Search for the cell housing the specified text and yield its (x, y) center coordinate. 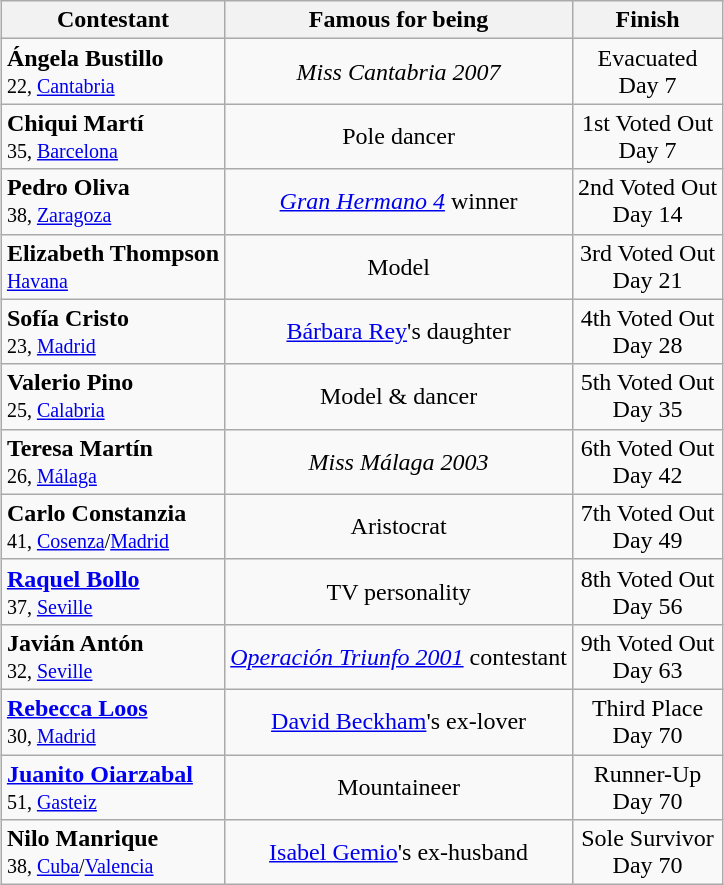
Famous for being (399, 20)
Runner-UpDay 70 (647, 786)
6th Voted OutDay 42 (647, 462)
Sofía Cristo23, Madrid (112, 332)
Chiqui Martí35, Barcelona (112, 136)
7th Voted OutDay 49 (647, 526)
Sole SurvivorDay 70 (647, 852)
Valerio Pino25, Calabria (112, 396)
Miss Cantabria 2007 (399, 72)
Third PlaceDay 70 (647, 722)
Carlo Constanzia41, Cosenza/Madrid (112, 526)
3rd Voted OutDay 21 (647, 266)
Teresa Martín26, Málaga (112, 462)
Ángela Bustillo22, Cantabria (112, 72)
Bárbara Rey's daughter (399, 332)
Operación Triunfo 2001 contestant (399, 656)
5th Voted OutDay 35 (647, 396)
Pole dancer (399, 136)
Isabel Gemio's ex-husband (399, 852)
2nd Voted OutDay 14 (647, 202)
Raquel Bollo37, Seville (112, 592)
Model & dancer (399, 396)
Pedro Oliva38, Zaragoza (112, 202)
Miss Málaga 2003 (399, 462)
Contestant (112, 20)
9th Voted OutDay 63 (647, 656)
Rebecca Loos30, Madrid (112, 722)
1st Voted OutDay 7 (647, 136)
4th Voted OutDay 28 (647, 332)
David Beckham's ex-lover (399, 722)
Javián Antón32, Seville (112, 656)
Model (399, 266)
Juanito Oiarzabal51, Gasteiz (112, 786)
Mountaineer (399, 786)
EvacuatedDay 7 (647, 72)
Finish (647, 20)
Elizabeth ThompsonHavana (112, 266)
8th Voted OutDay 56 (647, 592)
TV personality (399, 592)
Aristocrat (399, 526)
Nilo Manrique38, Cuba/Valencia (112, 852)
Gran Hermano 4 winner (399, 202)
